Pinpoint the cell where the given text exists, returning its [X, Y] midpoint coordinate. 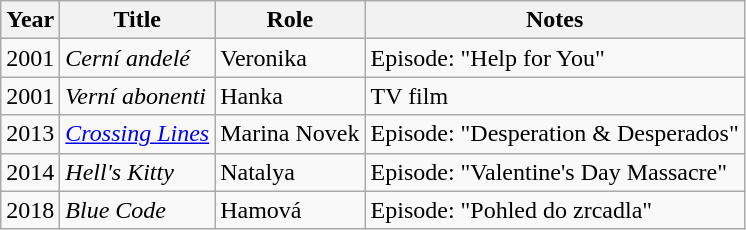
Crossing Lines [138, 134]
Notes [554, 20]
2014 [30, 172]
Role [290, 20]
Veronika [290, 58]
Episode: "Valentine's Day Massacre" [554, 172]
2018 [30, 210]
Hamová [290, 210]
Blue Code [138, 210]
TV film [554, 96]
Episode: "Desperation & Desperados" [554, 134]
Year [30, 20]
Marina Novek [290, 134]
Title [138, 20]
Hanka [290, 96]
Episode: "Pohled do zrcadla" [554, 210]
2013 [30, 134]
Verní abonenti [138, 96]
Natalya [290, 172]
Cerní andelé [138, 58]
Episode: "Help for You" [554, 58]
Hell's Kitty [138, 172]
